For the text-containing cell, return its midpoint in [x, y] coordinate format. 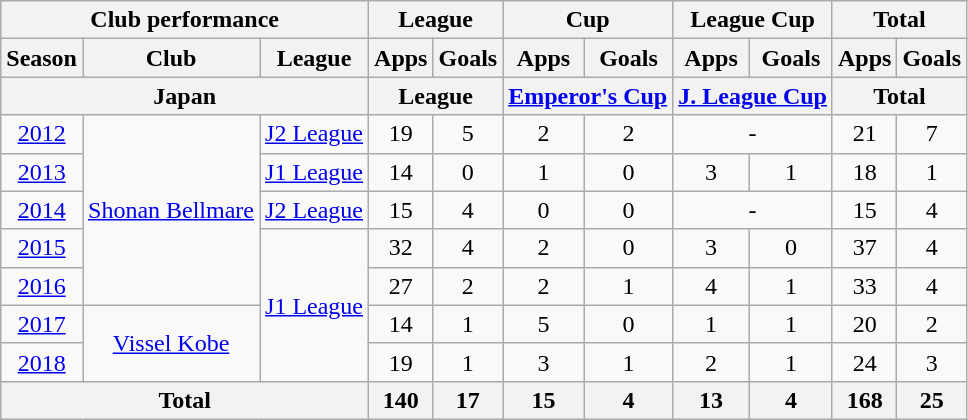
Club [170, 58]
13 [712, 400]
Vissel Kobe [170, 343]
Japan [185, 96]
25 [932, 400]
24 [864, 362]
37 [864, 248]
Season [42, 58]
33 [864, 286]
League Cup [753, 20]
21 [864, 134]
2016 [42, 286]
Emperor's Cup [588, 96]
7 [932, 134]
27 [401, 286]
Cup [588, 20]
2014 [42, 210]
18 [864, 172]
168 [864, 400]
2015 [42, 248]
17 [468, 400]
2017 [42, 324]
140 [401, 400]
32 [401, 248]
Shonan Bellmare [170, 210]
20 [864, 324]
J. League Cup [753, 96]
2013 [42, 172]
2012 [42, 134]
2018 [42, 362]
Club performance [185, 20]
